Detect which cell encompasses the target text, then output its (x, y) center coordinate. 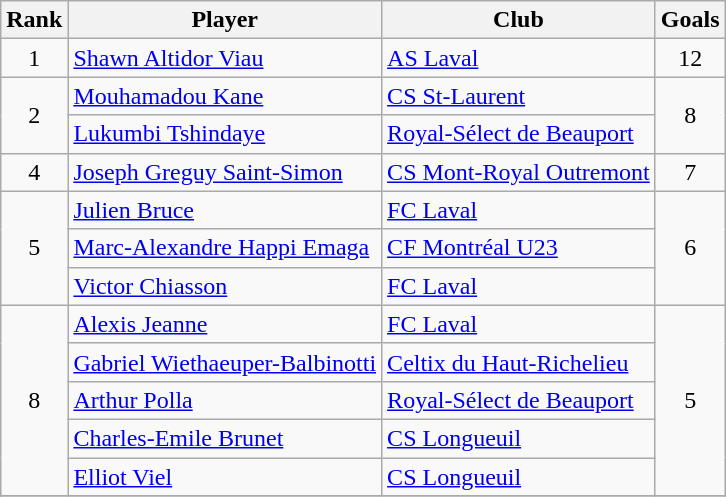
Rank (34, 20)
Julien Bruce (225, 210)
CF Montréal U23 (519, 248)
AS Laval (519, 58)
7 (690, 172)
1 (34, 58)
Gabriel Wiethaeuper-Balbinotti (225, 362)
4 (34, 172)
12 (690, 58)
Joseph Greguy Saint-Simon (225, 172)
Lukumbi Tshindaye (225, 134)
Shawn Altidor Viau (225, 58)
Marc-Alexandre Happi Emaga (225, 248)
CS Mont-Royal Outremont (519, 172)
Alexis Jeanne (225, 324)
Goals (690, 20)
Player (225, 20)
Mouhamadou Kane (225, 96)
2 (34, 115)
Elliot Viel (225, 477)
Celtix du Haut-Richelieu (519, 362)
Arthur Polla (225, 400)
Club (519, 20)
Charles-Emile Brunet (225, 438)
Victor Chiasson (225, 286)
6 (690, 248)
CS St-Laurent (519, 96)
